Pinpoint the cell where the given text exists, returning its (x, y) midpoint coordinate. 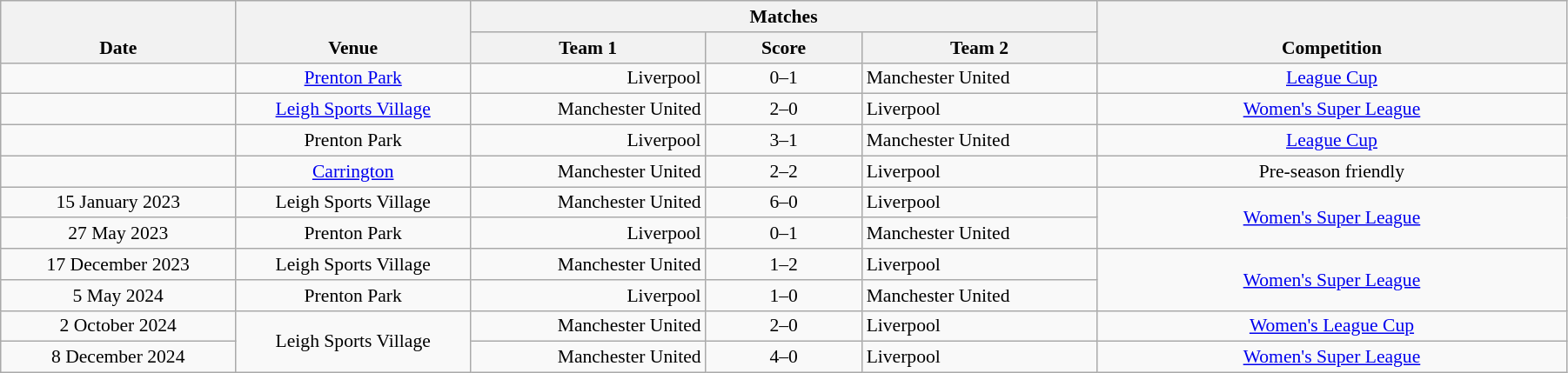
Team 2 (980, 48)
5 May 2024 (118, 296)
2 October 2024 (118, 326)
Team 1 (588, 48)
2–2 (784, 171)
Competition (1332, 31)
Score (784, 48)
1–2 (784, 264)
Pre-season friendly (1332, 171)
15 January 2023 (118, 203)
Carrington (353, 171)
6–0 (784, 203)
8 December 2024 (118, 357)
27 May 2023 (118, 234)
Matches (784, 17)
Date (118, 31)
Women's League Cup (1332, 326)
17 December 2023 (118, 264)
4–0 (784, 357)
Venue (353, 31)
3–1 (784, 141)
1–0 (784, 296)
